For the text-containing cell, return its midpoint in [X, Y] coordinate format. 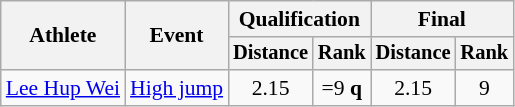
High jump [176, 88]
Event [176, 36]
Lee Hup Wei [63, 88]
9 [484, 88]
Final [442, 19]
=9 q [342, 88]
Athlete [63, 36]
Qualification [299, 19]
